Return (X, Y) of the center of cell containing provided text 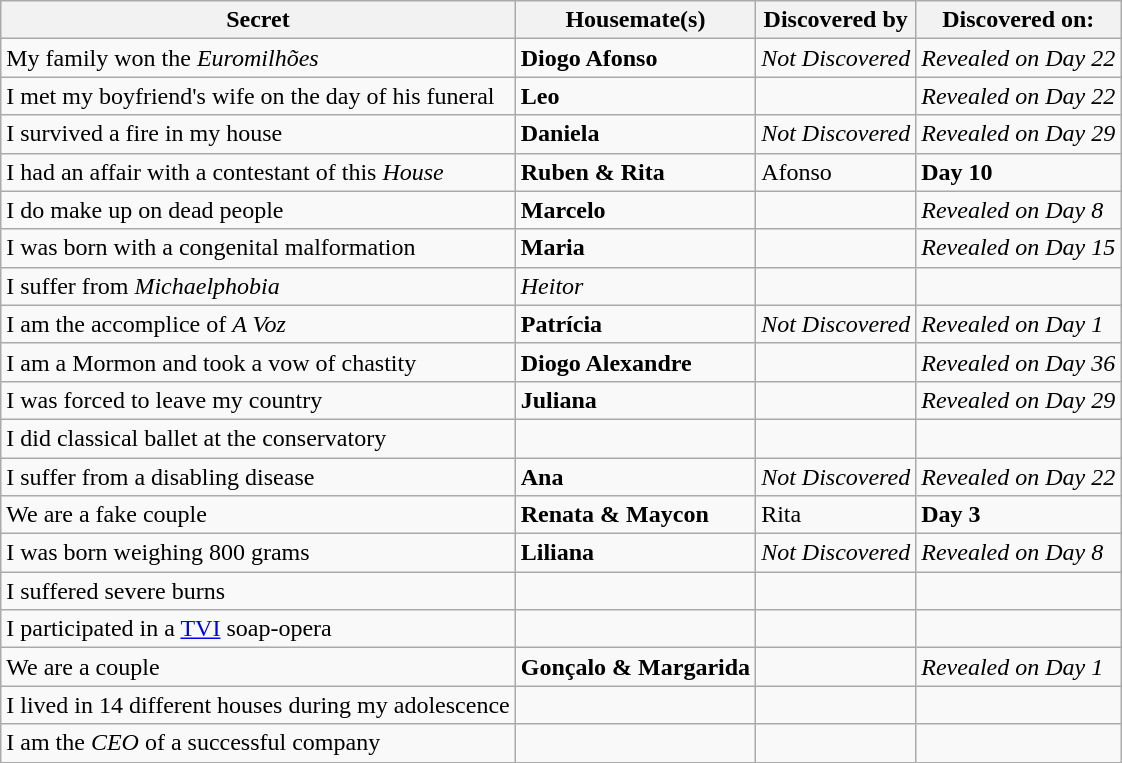
Afonso (836, 172)
Ruben & Rita (635, 172)
Revealed on Day 36 (1018, 362)
I suffered severe burns (258, 591)
Patrícia (635, 324)
Diogo Afonso (635, 58)
Leo (635, 96)
We are a couple (258, 667)
I survived a fire in my house (258, 134)
I had an affair with a contestant of this House (258, 172)
Day 10 (1018, 172)
I do make up on dead people (258, 210)
Liliana (635, 553)
I participated in a TVI soap-opera (258, 629)
Daniela (635, 134)
I suffer from a disabling disease (258, 477)
Rita (836, 515)
Heitor (635, 286)
I did classical ballet at the conservatory (258, 438)
I was forced to leave my country (258, 400)
I am the CEO of a successful company (258, 743)
I am the accomplice of A Voz (258, 324)
Discovered by (836, 20)
Renata & Maycon (635, 515)
Diogo Alexandre (635, 362)
I lived in 14 different houses during my adolescence (258, 705)
I was born weighing 800 grams (258, 553)
Gonçalo & Margarida (635, 667)
I am a Mormon and took a vow of chastity (258, 362)
Marcelo (635, 210)
Day 3 (1018, 515)
Secret (258, 20)
I was born with a congenital malformation (258, 248)
Ana (635, 477)
We are a fake couple (258, 515)
Housemate(s) (635, 20)
Discovered on: (1018, 20)
Maria (635, 248)
Revealed on Day 15 (1018, 248)
I suffer from Michaelphobia (258, 286)
I met my boyfriend's wife on the day of his funeral (258, 96)
Juliana (635, 400)
My family won the Euromilhões (258, 58)
